Locate the cell with the specified text and output its (x, y) center coordinate. 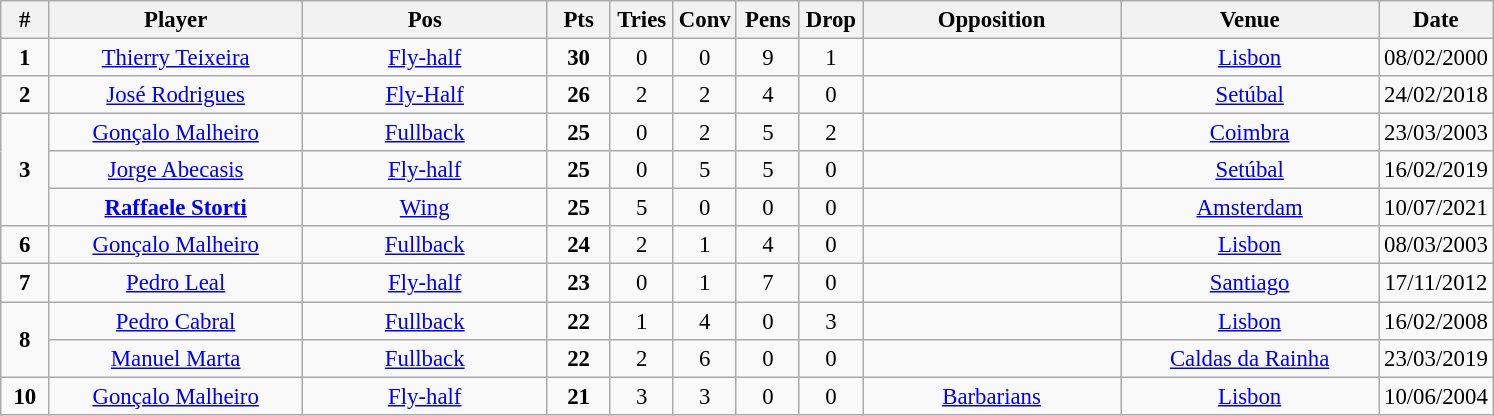
Drop (830, 20)
Raffaele Storti (176, 208)
Conv (704, 20)
10/07/2021 (1436, 208)
Pts (578, 20)
24/02/2018 (1436, 95)
10/06/2004 (1436, 396)
10 (25, 396)
Player (176, 20)
8 (25, 340)
08/03/2003 (1436, 245)
Pens (768, 20)
Amsterdam (1250, 208)
17/11/2012 (1436, 283)
Thierry Teixeira (176, 58)
José Rodrigues (176, 95)
16/02/2008 (1436, 321)
Manuel Marta (176, 358)
Coimbra (1250, 133)
Pedro Leal (176, 283)
26 (578, 95)
Wing (424, 208)
Opposition (991, 20)
Pos (424, 20)
21 (578, 396)
30 (578, 58)
Barbarians (991, 396)
# (25, 20)
Jorge Abecasis (176, 170)
9 (768, 58)
Venue (1250, 20)
Pedro Cabral (176, 321)
23 (578, 283)
23/03/2019 (1436, 358)
Tries (642, 20)
Caldas da Rainha (1250, 358)
Date (1436, 20)
Santiago (1250, 283)
16/02/2019 (1436, 170)
Fly-Half (424, 95)
08/02/2000 (1436, 58)
24 (578, 245)
23/03/2003 (1436, 133)
